From the cell containing the given text, extract its center point as [x, y] coordinate. 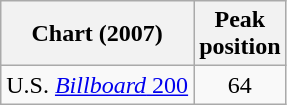
Chart (2007) [98, 34]
Peakposition [240, 34]
64 [240, 85]
U.S. Billboard 200 [98, 85]
